For the text-containing cell, return its midpoint in (x, y) coordinate format. 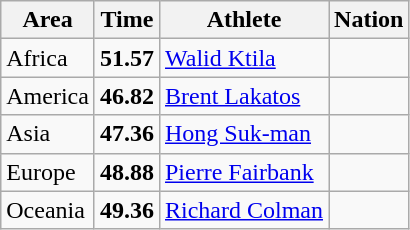
America (48, 96)
51.57 (126, 58)
47.36 (126, 134)
Europe (48, 172)
Africa (48, 58)
Hong Suk-man (244, 134)
Area (48, 20)
Pierre Fairbank (244, 172)
Oceania (48, 210)
46.82 (126, 96)
Athlete (244, 20)
48.88 (126, 172)
Time (126, 20)
Richard Colman (244, 210)
Brent Lakatos (244, 96)
Nation (369, 20)
49.36 (126, 210)
Walid Ktila (244, 58)
Asia (48, 134)
